Identify which cell holds the provided text, then report its (X, Y) central coordinate. 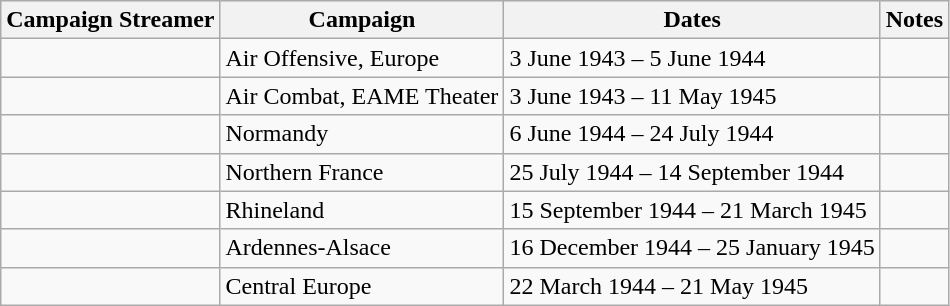
22 March 1944 – 21 May 1945 (692, 286)
3 June 1943 – 5 June 1944 (692, 58)
Central Europe (362, 286)
Air Combat, EAME Theater (362, 96)
Dates (692, 20)
Campaign Streamer (110, 20)
Campaign (362, 20)
Normandy (362, 134)
16 December 1944 – 25 January 1945 (692, 248)
6 June 1944 – 24 July 1944 (692, 134)
Notes (914, 20)
15 September 1944 – 21 March 1945 (692, 210)
Northern France (362, 172)
25 July 1944 – 14 September 1944 (692, 172)
Rhineland (362, 210)
Ardennes-Alsace (362, 248)
3 June 1943 – 11 May 1945 (692, 96)
Air Offensive, Europe (362, 58)
